Scan for the cell matching the given text and deliver its [X, Y] coordinate at center. 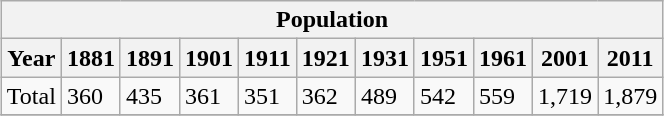
1,719 [566, 96]
435 [150, 96]
1901 [208, 58]
559 [502, 96]
Year [31, 58]
351 [268, 96]
362 [326, 96]
Total [31, 96]
1921 [326, 58]
2001 [566, 58]
489 [384, 96]
2011 [630, 58]
361 [208, 96]
1881 [90, 58]
1931 [384, 58]
1891 [150, 58]
Population [332, 20]
1951 [444, 58]
1911 [268, 58]
1,879 [630, 96]
360 [90, 96]
542 [444, 96]
1961 [502, 58]
